Identify which cell holds the provided text, then report its [x, y] central coordinate. 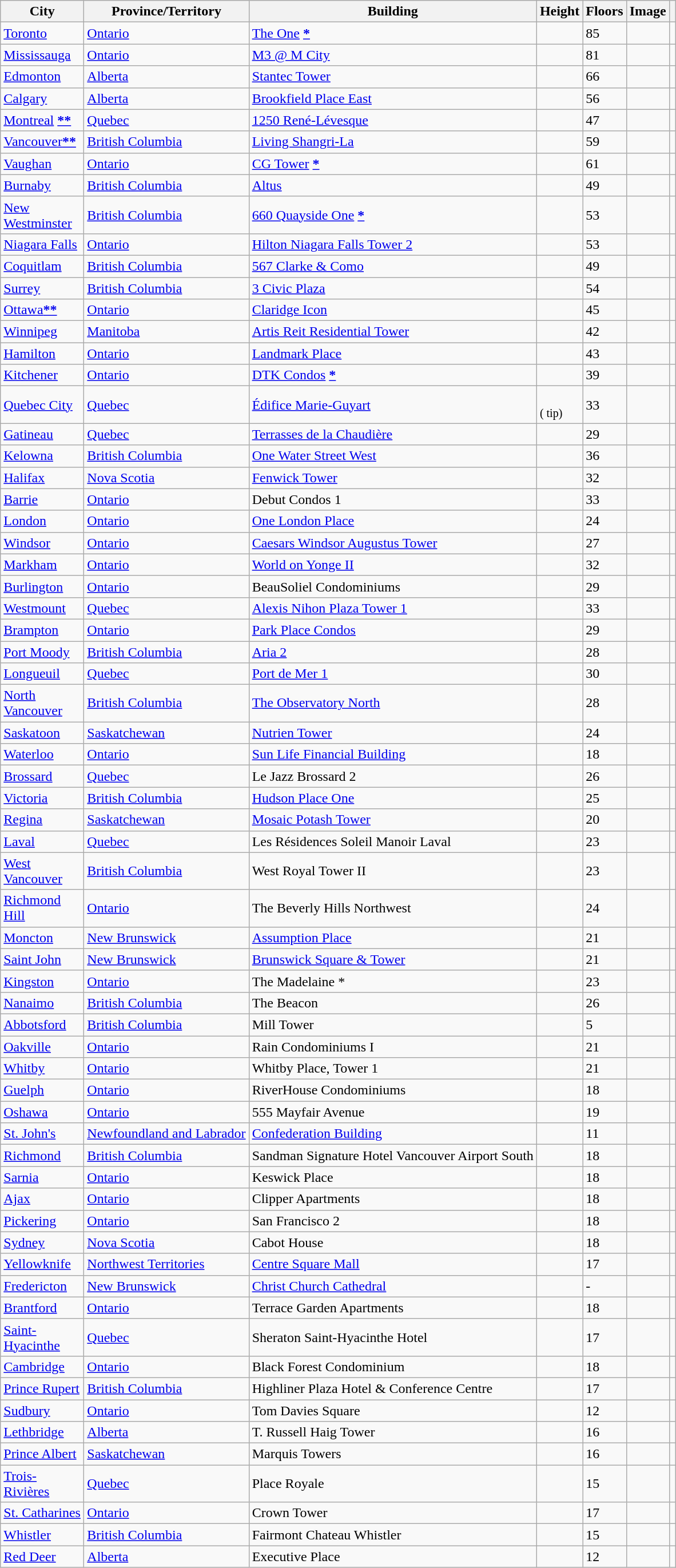
Fenwick Tower [392, 478]
Altus [392, 185]
Calgary [42, 98]
Le Jazz Brossard 2 [392, 776]
66 [605, 77]
Artis Reit Residential Tower [392, 332]
Port Moody [42, 652]
BeauSoliel Condominiums [392, 586]
Caesars Windsor Augustus Tower [392, 543]
West Royal Tower II [392, 871]
Oakville [42, 1046]
- [605, 1286]
Mosaic Potash Tower [392, 820]
Edmonton [42, 77]
Brantford [42, 1308]
Black Forest Condominium [392, 1367]
555 Mayfair Avenue [392, 1112]
Stantec Tower [392, 77]
660 Quayside One * [392, 215]
Ajax [42, 1199]
Crown Tower [392, 1513]
Saint John [42, 959]
CG Tower * [392, 164]
56 [605, 98]
3 Civic Plaza [392, 288]
Sun Life Financial Building [392, 755]
20 [605, 820]
Brossard [42, 776]
Highliner Plaza Hotel & Conference Centre [392, 1388]
Quebec City [42, 405]
Sydney [42, 1243]
5 [605, 1025]
Trois-Rivières [42, 1484]
81 [605, 55]
Saint-Hyacinthe [42, 1337]
Brookfield Place East [392, 98]
25 [605, 798]
St. Catharines [42, 1513]
World on Yonge II [392, 565]
Winnipeg [42, 332]
27 [605, 543]
London [42, 521]
North Vancouver [42, 704]
Moncton [42, 938]
1250 René-Lévesque [392, 120]
Prince Rupert [42, 1388]
Coquitlam [42, 266]
54 [605, 288]
Nanaimo [42, 1003]
567 Clarke & Como [392, 266]
36 [605, 456]
Terrace Garden Apartments [392, 1308]
Montreal ** [42, 120]
Hudson Place One [392, 798]
19 [605, 1112]
Image [647, 11]
DTK Condos * [392, 375]
Hamilton [42, 354]
Clipper Apartments [392, 1199]
Markham [42, 565]
Regina [42, 820]
Landmark Place [392, 354]
Kelowna [42, 456]
Sandman Signature Hotel Vancouver Airport South [392, 1156]
47 [605, 120]
Newfoundland and Labrador [166, 1134]
One London Place [392, 521]
Terrasses de la Chaudière [392, 434]
Cambridge [42, 1367]
Whitby Place, Tower 1 [392, 1069]
11 [605, 1134]
Sarnia [42, 1177]
Christ Church Cathedral [392, 1286]
Victoria [42, 798]
42 [605, 332]
39 [605, 375]
Abbotsford [42, 1025]
The One * [392, 33]
Burnaby [42, 185]
59 [605, 142]
Kitchener [42, 375]
Lethbridge [42, 1432]
Brunswick Square & Tower [392, 959]
Red Deer [42, 1557]
Windsor [42, 543]
Assumption Place [392, 938]
Vaughan [42, 164]
Executive Place [392, 1557]
T. Russell Haig Tower [392, 1432]
Hilton Niagara Falls Tower 2 [392, 244]
Aria 2 [392, 652]
( tip) [559, 405]
Halifax [42, 478]
The Observatory North [392, 704]
Confederation Building [392, 1134]
Park Place Condos [392, 630]
Sheraton Saint-Hyacinthe Hotel [392, 1337]
Height [559, 11]
Prince Albert [42, 1454]
Port de Mer 1 [392, 674]
Yellowknife [42, 1264]
Oshawa [42, 1112]
Rain Condominiums I [392, 1046]
West Vancouver [42, 871]
Mill Tower [392, 1025]
Laval [42, 841]
61 [605, 164]
Fredericton [42, 1286]
Les Résidences Soleil Manoir Laval [392, 841]
30 [605, 674]
Barrie [42, 499]
Surrey [42, 288]
City [42, 11]
Keswick Place [392, 1177]
Richmond Hill [42, 908]
New Westminster [42, 215]
Pickering [42, 1221]
San Francisco 2 [392, 1221]
Place Royale [392, 1484]
Whistler [42, 1535]
Ottawa** [42, 310]
Saskatoon [42, 733]
The Beverly Hills Northwest [392, 908]
M3 @ M City [392, 55]
Guelph [42, 1090]
Niagara Falls [42, 244]
RiverHouse Condominiums [392, 1090]
Édifice Marie-Guyart [392, 405]
Waterloo [42, 755]
Gatineau [42, 434]
Alexis Nihon Plaza Tower 1 [392, 608]
Toronto [42, 33]
Burlington [42, 586]
The Beacon [392, 1003]
Longueuil [42, 674]
Mississauga [42, 55]
Claridge Icon [392, 310]
Centre Square Mall [392, 1264]
Westmount [42, 608]
Debut Condos 1 [392, 499]
Kingston [42, 981]
Cabot House [392, 1243]
Brampton [42, 630]
43 [605, 354]
Fairmont Chateau Whistler [392, 1535]
Marquis Towers [392, 1454]
Northwest Territories [166, 1264]
Tom Davies Square [392, 1410]
St. John's [42, 1134]
Manitoba [166, 332]
85 [605, 33]
Living Shangri-La [392, 142]
Vancouver** [42, 142]
Sudbury [42, 1410]
The Madelaine * [392, 981]
Floors [605, 11]
Province/Territory [166, 11]
Nutrien Tower [392, 733]
Richmond [42, 1156]
One Water Street West [392, 456]
45 [605, 310]
Whitby [42, 1069]
Building [392, 11]
